Extract the [x, y] coordinate from the center of the cell holding the provided text.  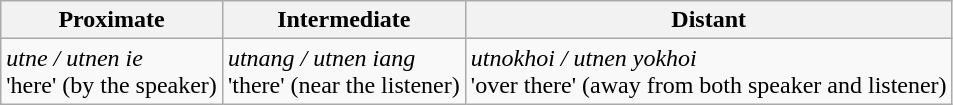
Intermediate [344, 20]
utnang / utnen iang'there' (near the listener) [344, 72]
utne / utnen ie'here' (by the speaker) [112, 72]
Distant [708, 20]
utnokhoi / utnen yokhoi'over there' (away from both speaker and listener) [708, 72]
Proximate [112, 20]
